Detect which cell encompasses the target text, then output its (X, Y) center coordinate. 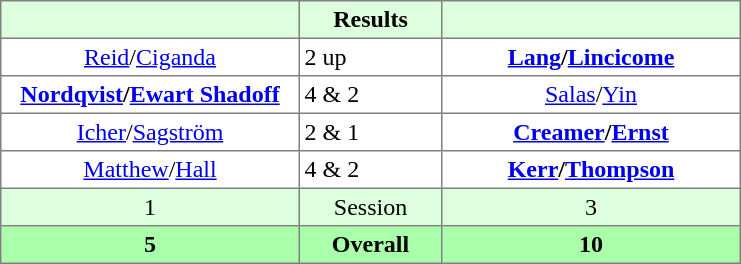
Icher/Sagström (150, 132)
Lang/Lincicome (591, 57)
Nordqvist/Ewart Shadoff (150, 95)
Overall (370, 245)
10 (591, 245)
5 (150, 245)
2 & 1 (370, 132)
Kerr/Thompson (591, 170)
Session (370, 207)
Creamer/Ernst (591, 132)
Matthew/Hall (150, 170)
Results (370, 20)
3 (591, 207)
2 up (370, 57)
1 (150, 207)
Reid/Ciganda (150, 57)
Salas/Yin (591, 95)
